Extract the [x, y] coordinate from the center of the cell holding the provided text.  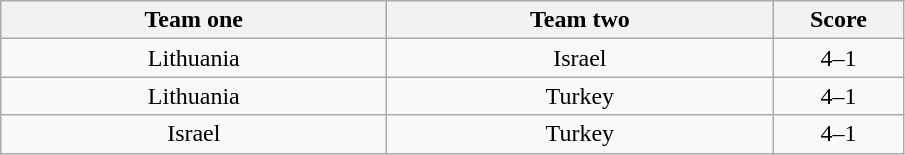
Team one [194, 20]
Team two [580, 20]
Score [838, 20]
